Return (x, y) of the center of cell containing provided text 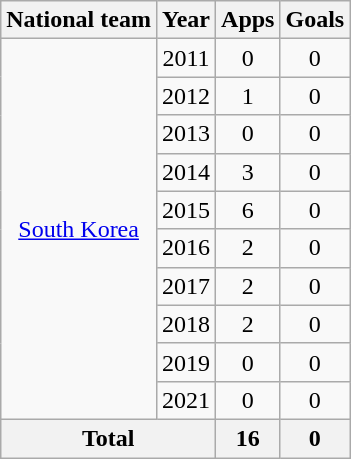
16 (248, 438)
2018 (186, 324)
2021 (186, 400)
3 (248, 172)
Goals (315, 20)
Year (186, 20)
Total (108, 438)
2011 (186, 58)
Apps (248, 20)
2016 (186, 248)
National team (79, 20)
2014 (186, 172)
South Korea (79, 230)
2017 (186, 286)
1 (248, 96)
2019 (186, 362)
6 (248, 210)
2013 (186, 134)
2012 (186, 96)
2015 (186, 210)
